From the cell containing the given text, extract its center point as (x, y) coordinate. 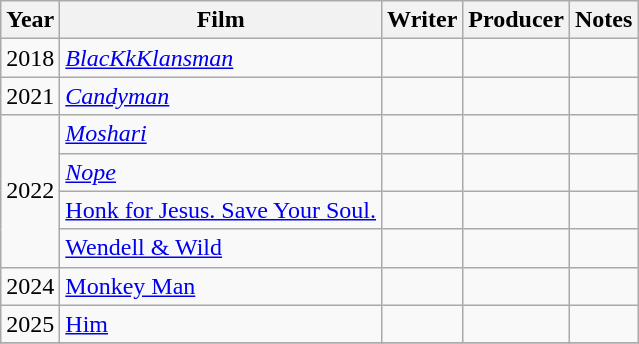
2025 (30, 324)
Honk for Jesus. Save Your Soul. (221, 210)
Moshari (221, 134)
Wendell & Wild (221, 248)
Film (221, 20)
Year (30, 20)
Notes (603, 20)
2024 (30, 286)
BlacKkKlansman (221, 58)
Candyman (221, 96)
2018 (30, 58)
Him (221, 324)
Nope (221, 172)
Monkey Man (221, 286)
Producer (516, 20)
Writer (422, 20)
2021 (30, 96)
2022 (30, 191)
